Determine the [x, y] coordinate at the center of the cell enclosing the given text.  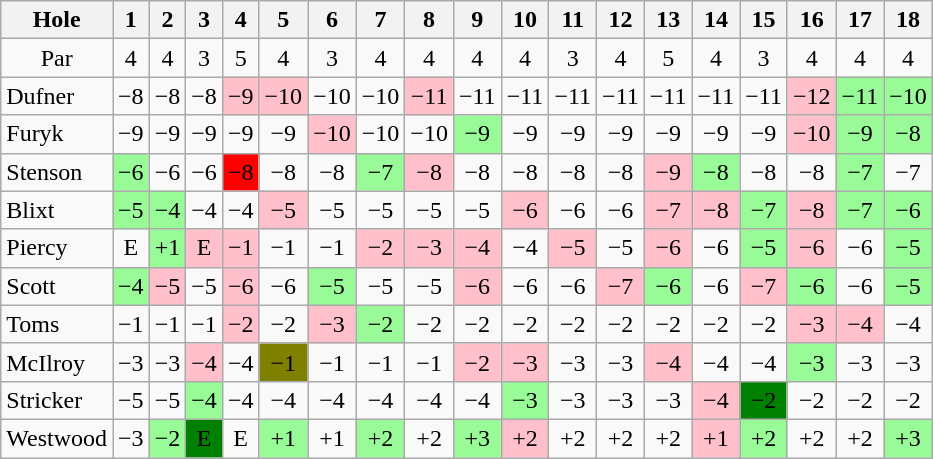
Stricker [57, 400]
9 [477, 20]
Stenson [57, 172]
Blixt [57, 210]
7 [380, 20]
12 [621, 20]
1 [132, 20]
Hole [57, 20]
Piercy [57, 248]
Furyk [57, 134]
2 [168, 20]
6 [332, 20]
Dufner [57, 96]
17 [860, 20]
15 [764, 20]
16 [812, 20]
−12 [812, 96]
Westwood [57, 438]
10 [525, 20]
13 [668, 20]
8 [430, 20]
McIlroy [57, 362]
11 [573, 20]
Scott [57, 286]
Toms [57, 324]
14 [716, 20]
Par [57, 58]
18 [908, 20]
